Determine the [X, Y] coordinate at the center of the cell enclosing the given text.  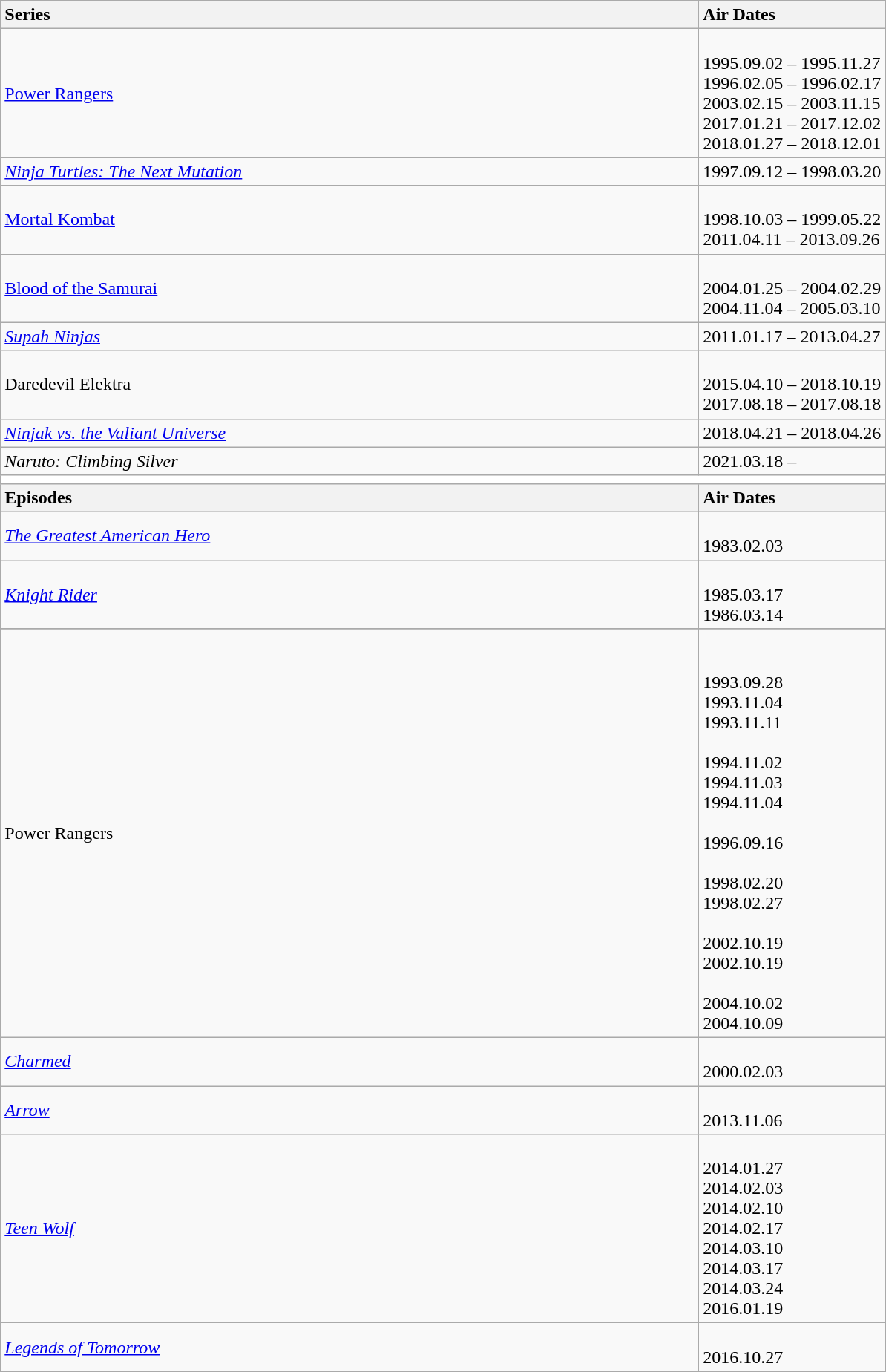
2018.04.21 – 2018.04.26 [793, 433]
1995.09.02 – 1995.11.271996.02.05 – 1996.02.172003.02.15 – 2003.11.152017.01.21 – 2017.12.022018.01.27 – 2018.12.01 [793, 94]
Naruto: Climbing Silver [350, 461]
Charmed [350, 1062]
Series [350, 15]
1993.09.281993.11.041993.11.111994.11.021994.11.031994.11.041996.09.161998.02.201998.02.272002.10.192002.10.192004.10.022004.10.09 [793, 833]
2021.03.18 – [793, 461]
Supah Ninjas [350, 336]
Daredevil Elektra [350, 385]
1997.09.12 – 1998.03.20 [793, 171]
2016.10.27 [793, 1347]
2000.02.03 [793, 1062]
1998.10.03 – 1999.05.222011.04.11 – 2013.09.26 [793, 220]
Mortal Kombat [350, 220]
Knight Rider [350, 594]
Teen Wolf [350, 1229]
2004.01.25 – 2004.02.292004.11.04 – 2005.03.10 [793, 288]
2014.01.272014.02.032014.02.102014.02.172014.03.102014.03.172014.03.242016.01.19 [793, 1229]
2011.01.17 – 2013.04.27 [793, 336]
Blood of the Samurai [350, 288]
Episodes [350, 497]
1983.02.03 [793, 536]
Ninja Turtles: The Next Mutation [350, 171]
The Greatest American Hero [350, 536]
Arrow [350, 1111]
2013.11.06 [793, 1111]
Ninjak vs. the Valiant Universe [350, 433]
2015.04.10 – 2018.10.192017.08.18 – 2017.08.18 [793, 385]
1985.03.171986.03.14 [793, 594]
Legends of Tomorrow [350, 1347]
